Search for the cell housing the specified text and yield its [x, y] center coordinate. 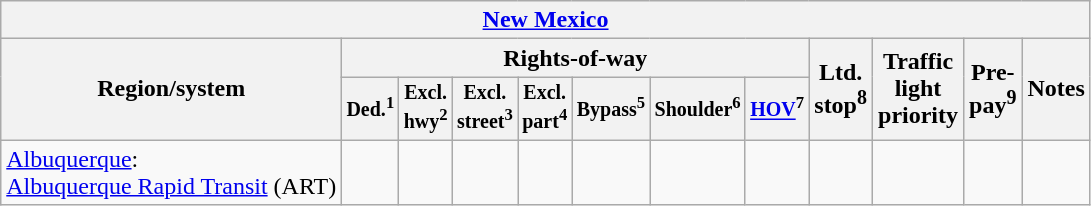
Rights-of-way [576, 58]
Shoulder6 [698, 108]
New Mexico [546, 20]
Region/system [172, 90]
Ltd.stop8 [841, 90]
Bypass5 [611, 108]
Ded.1 [370, 108]
Excl.hwy2 [426, 108]
Excl.street3 [484, 108]
Pre-pay9 [993, 90]
Trafficlightpriority [918, 90]
HOV7 [776, 108]
Notes [1056, 90]
Albuquerque:Albuquerque Rapid Transit (ART) [172, 172]
Excl.part4 [545, 108]
